Return [x, y] of the center of cell containing provided text 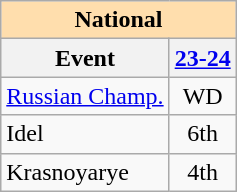
Idel [85, 134]
National [118, 20]
23-24 [202, 58]
Event [85, 58]
Russian Champ. [85, 96]
6th [202, 134]
Krasnoyarye [85, 172]
WD [202, 96]
4th [202, 172]
